For the text-containing cell, return its midpoint in (X, Y) coordinate format. 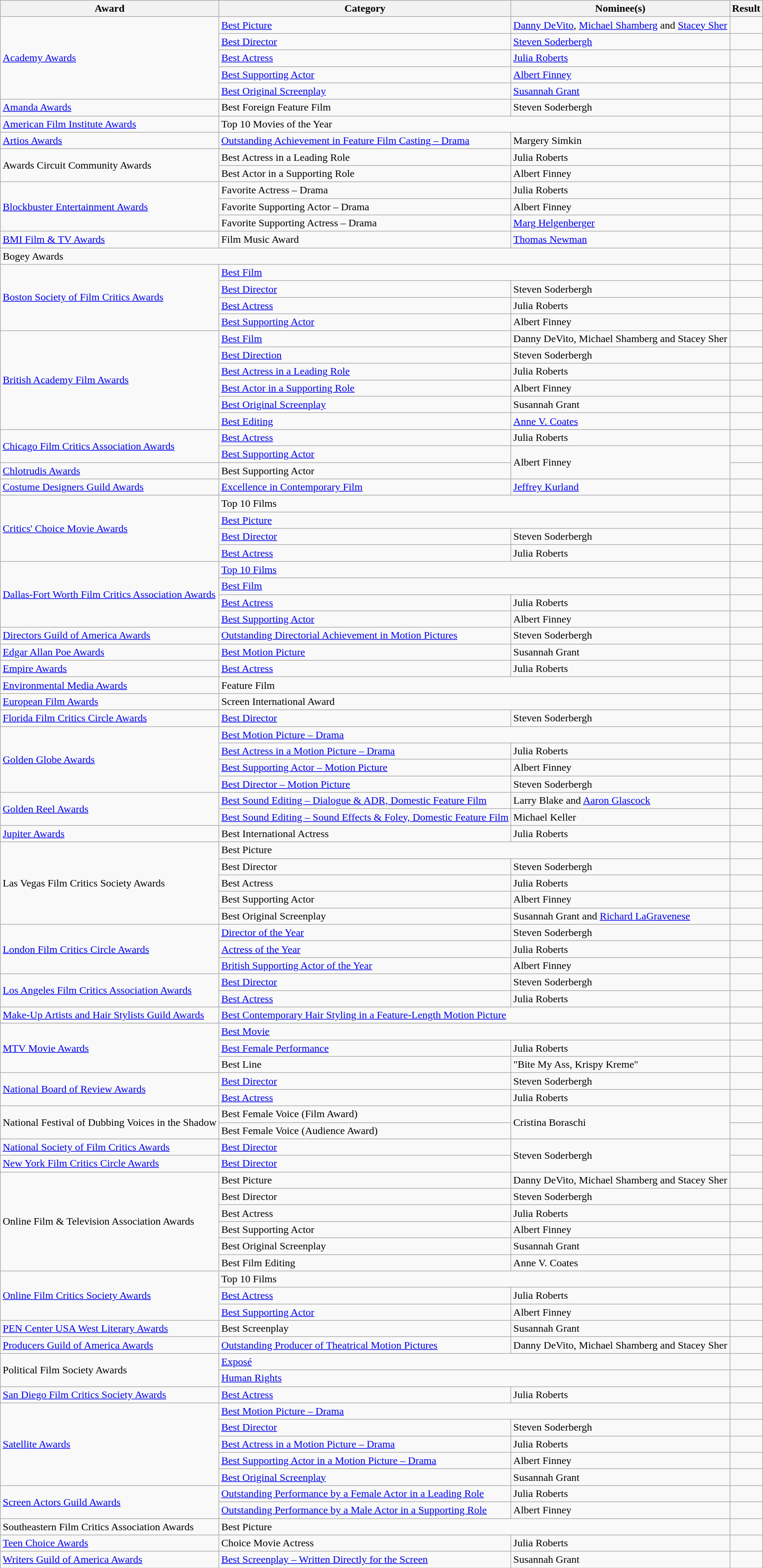
Best Supporting Actor in a Motion Picture – Drama (365, 1460)
Producers Guild of America Awards (110, 1345)
Southeastern Film Critics Association Awards (110, 1526)
Margery Simkin (620, 140)
Environmental Media Awards (110, 685)
Edgar Allan Poe Awards (110, 652)
Chicago Film Critics Association Awards (110, 446)
Critics' Choice Movie Awards (110, 528)
Cristina Boraschi (620, 1122)
Screen International Award (474, 701)
Outstanding Performance by a Female Actor in a Leading Role (365, 1493)
Best Direction (365, 355)
Best Female Voice (Audience Award) (365, 1131)
Academy Awards (110, 58)
Exposé (474, 1362)
Los Angeles Film Critics Association Awards (110, 990)
Make-Up Artists and Hair Stylists Guild Awards (110, 1015)
European Film Awards (110, 701)
Florida Film Critics Circle Awards (110, 718)
Outstanding Performance by a Male Actor in a Supporting Role (365, 1510)
National Society of Film Critics Awards (110, 1147)
Top 10 Movies of the Year (474, 124)
PEN Center USA West Literary Awards (110, 1329)
London Film Critics Circle Awards (110, 949)
Favorite Supporting Actress – Drama (365, 223)
Best Movie (474, 1032)
Nominee(s) (620, 9)
Best Film Editing (365, 1263)
Best Female Voice (Film Award) (365, 1114)
Golden Globe Awards (110, 760)
Outstanding Directorial Achievement in Motion Pictures (365, 636)
Susannah Grant and Richard LaGravenese (620, 916)
MTV Movie Awards (110, 1048)
Blockbuster Entertainment Awards (110, 206)
Best Editing (365, 421)
Jeffrey Kurland (620, 487)
Jupiter Awards (110, 834)
Outstanding Producer of Theatrical Motion Pictures (365, 1345)
Writers Guild of America Awards (110, 1560)
Best Foreign Feature Film (365, 108)
Amanda Awards (110, 108)
Best Female Performance (365, 1048)
Best Line (365, 1065)
Dallas-Fort Worth Film Critics Association Awards (110, 594)
Directors Guild of America Awards (110, 636)
Result (746, 9)
Feature Film (474, 685)
Costume Designers Guild Awards (110, 487)
Marg Helgenberger (620, 223)
Best Screenplay – Written Directly for the Screen (365, 1560)
Excellence in Contemporary Film (365, 487)
Thomas Newman (620, 240)
Las Vegas Film Critics Society Awards (110, 883)
American Film Institute Awards (110, 124)
New York Film Critics Circle Awards (110, 1164)
Best International Actress (365, 834)
Best Screenplay (365, 1329)
Satellite Awards (110, 1444)
Best Contemporary Hair Styling in a Feature-Length Motion Picture (474, 1015)
Outstanding Achievement in Feature Film Casting – Drama (365, 140)
Golden Reel Awards (110, 809)
National Board of Review Awards (110, 1089)
Online Film Critics Society Awards (110, 1296)
BMI Film & TV Awards (110, 240)
Best Sound Editing – Sound Effects & Foley, Domestic Feature Film (365, 817)
Larry Blake and Aaron Glascock (620, 801)
Favorite Supporting Actor – Drama (365, 207)
Chlotrudis Awards (110, 470)
Award (110, 9)
Boston Society of Film Critics Awards (110, 297)
Human Rights (474, 1378)
Favorite Actress – Drama (365, 190)
Political Film Society Awards (110, 1370)
Actress of the Year (365, 949)
Best Motion Picture (365, 652)
Michael Keller (620, 817)
Director of the Year (365, 932)
Teen Choice Awards (110, 1543)
Film Music Award (365, 240)
Best Supporting Actor – Motion Picture (365, 768)
Artios Awards (110, 140)
British Academy Film Awards (110, 380)
Category (365, 9)
British Supporting Actor of the Year (365, 965)
Choice Movie Actress (365, 1543)
Best Sound Editing – Dialogue & ADR, Domestic Feature Film (365, 801)
"Bite My Ass, Krispy Kreme" (620, 1065)
Empire Awards (110, 668)
Awards Circuit Community Awards (110, 165)
San Diego Film Critics Society Awards (110, 1395)
Bogey Awards (365, 256)
National Festival of Dubbing Voices in the Shadow (110, 1122)
Online Film & Television Association Awards (110, 1221)
Best Director – Motion Picture (365, 784)
Screen Actors Guild Awards (110, 1502)
